Find where the given text appears and provide that cell's center as [x, y] coordinate. 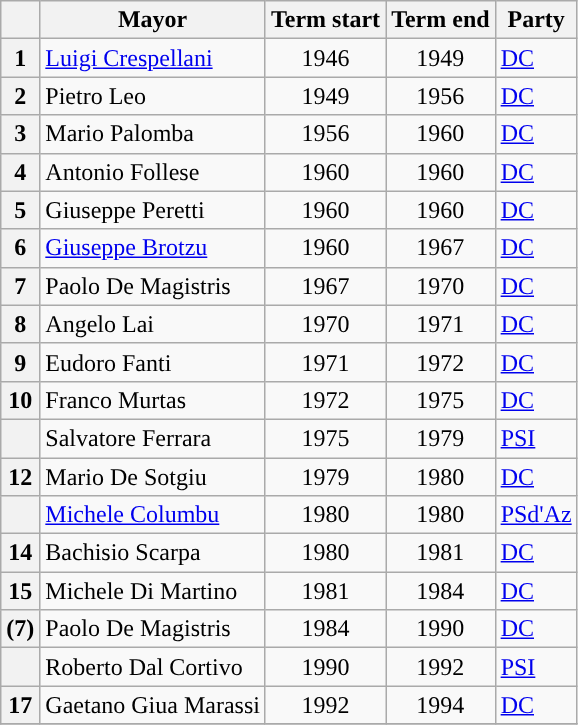
Michele Di Martino [153, 591]
Mayor [153, 20]
9 [20, 362]
5 [20, 210]
Antonio Follese [153, 172]
Salvatore Ferrara [153, 438]
2 [20, 96]
Luigi Crespellani [153, 58]
3 [20, 134]
17 [20, 705]
PSd'Az [536, 515]
6 [20, 248]
4 [20, 172]
12 [20, 477]
1994 [441, 705]
7 [20, 286]
Bachisio Scarpa [153, 553]
Giuseppe Brotzu [153, 248]
Eudoro Fanti [153, 362]
Gaetano Giua Marassi [153, 705]
Mario Palomba [153, 134]
Party [536, 20]
15 [20, 591]
8 [20, 324]
1 [20, 58]
1946 [325, 58]
Mario De Sotgiu [153, 477]
Angelo Lai [153, 324]
10 [20, 400]
14 [20, 553]
(7) [20, 629]
Roberto Dal Cortivo [153, 667]
Term end [441, 20]
Giuseppe Peretti [153, 210]
Pietro Leo [153, 96]
Franco Murtas [153, 400]
Term start [325, 20]
Michele Columbu [153, 515]
